Capture the cell that displays the provided text and extract its (X, Y) central coordinate. 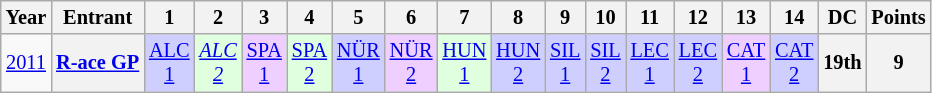
NÜR2 (412, 63)
LEC2 (698, 63)
SPA1 (264, 63)
CAT2 (794, 63)
HUN1 (464, 63)
HUN2 (518, 63)
Entrant (98, 17)
7 (464, 17)
19th (842, 63)
R-ace GP (98, 63)
11 (650, 17)
12 (698, 17)
NÜR1 (358, 63)
8 (518, 17)
Year (26, 17)
5 (358, 17)
CAT1 (746, 63)
3 (264, 17)
DC (842, 17)
SIL1 (565, 63)
SIL2 (605, 63)
Points (899, 17)
ALC1 (169, 63)
2011 (26, 63)
6 (412, 17)
4 (310, 17)
13 (746, 17)
10 (605, 17)
2 (218, 17)
1 (169, 17)
SPA2 (310, 63)
14 (794, 17)
LEC1 (650, 63)
ALC2 (218, 63)
